Capture the cell that displays the provided text and extract its (X, Y) central coordinate. 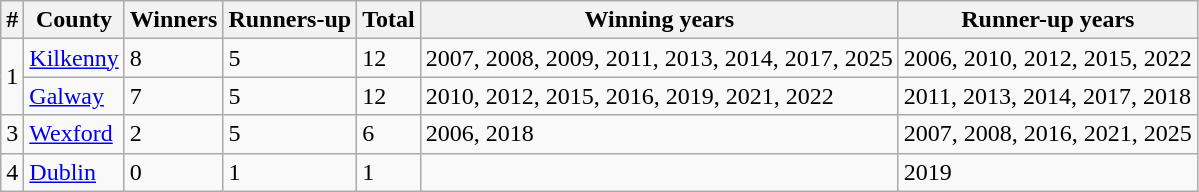
Total (389, 20)
Runners-up (290, 20)
7 (174, 96)
Winning years (659, 20)
2011, 2013, 2014, 2017, 2018 (1048, 96)
3 (12, 134)
2007, 2008, 2009, 2011, 2013, 2014, 2017, 2025 (659, 58)
# (12, 20)
Kilkenny (74, 58)
Galway (74, 96)
2019 (1048, 172)
2006, 2018 (659, 134)
8 (174, 58)
2010, 2012, 2015, 2016, 2019, 2021, 2022 (659, 96)
Winners (174, 20)
Dublin (74, 172)
Runner-up years (1048, 20)
2006, 2010, 2012, 2015, 2022 (1048, 58)
6 (389, 134)
Wexford (74, 134)
2 (174, 134)
4 (12, 172)
County (74, 20)
2007, 2008, 2016, 2021, 2025 (1048, 134)
0 (174, 172)
